From the cell containing the given text, extract its center point as [x, y] coordinate. 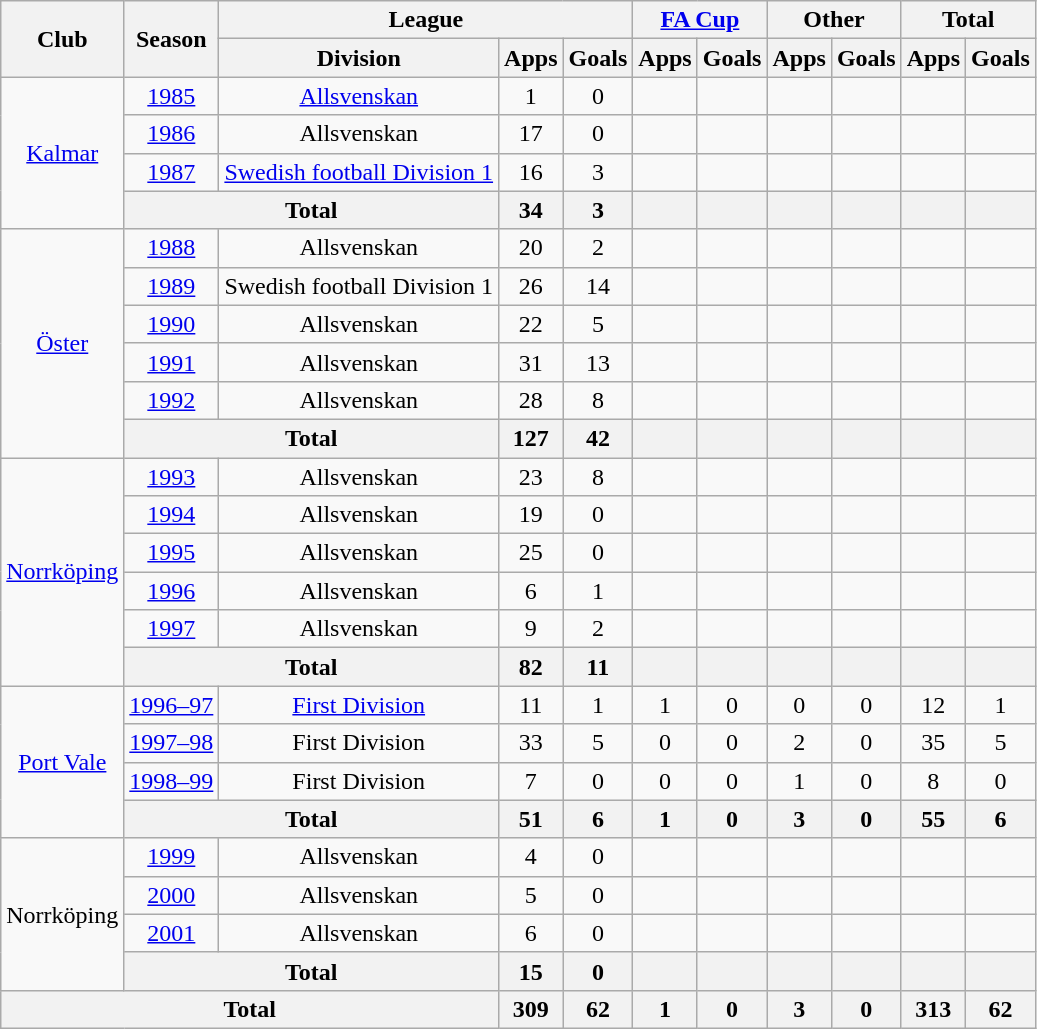
34 [531, 210]
1989 [172, 286]
Kalmar [62, 153]
Other [834, 20]
7 [531, 781]
1985 [172, 96]
15 [531, 971]
1998–99 [172, 781]
4 [531, 857]
1995 [172, 553]
16 [531, 172]
Port Vale [62, 762]
31 [531, 362]
12 [933, 705]
17 [531, 134]
FA Cup [700, 20]
33 [531, 743]
1992 [172, 400]
309 [531, 1009]
22 [531, 324]
20 [531, 248]
Division [359, 58]
42 [598, 438]
23 [531, 477]
28 [531, 400]
19 [531, 515]
1996–97 [172, 705]
Season [172, 39]
26 [531, 286]
League [426, 20]
1997 [172, 629]
55 [933, 819]
1987 [172, 172]
82 [531, 667]
9 [531, 629]
313 [933, 1009]
1996 [172, 591]
Club [62, 39]
1991 [172, 362]
1988 [172, 248]
1997–98 [172, 743]
1999 [172, 857]
51 [531, 819]
127 [531, 438]
1994 [172, 515]
14 [598, 286]
35 [933, 743]
25 [531, 553]
Öster [62, 343]
1990 [172, 324]
1986 [172, 134]
13 [598, 362]
1993 [172, 477]
2001 [172, 933]
2000 [172, 895]
